Determine the (X, Y) coordinate at the center of the cell enclosing the given text.  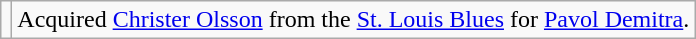
Acquired Christer Olsson from the St. Louis Blues for Pavol Demitra. (354, 20)
